Provide the (X, Y) coordinate of the cell's center where the given text is located.  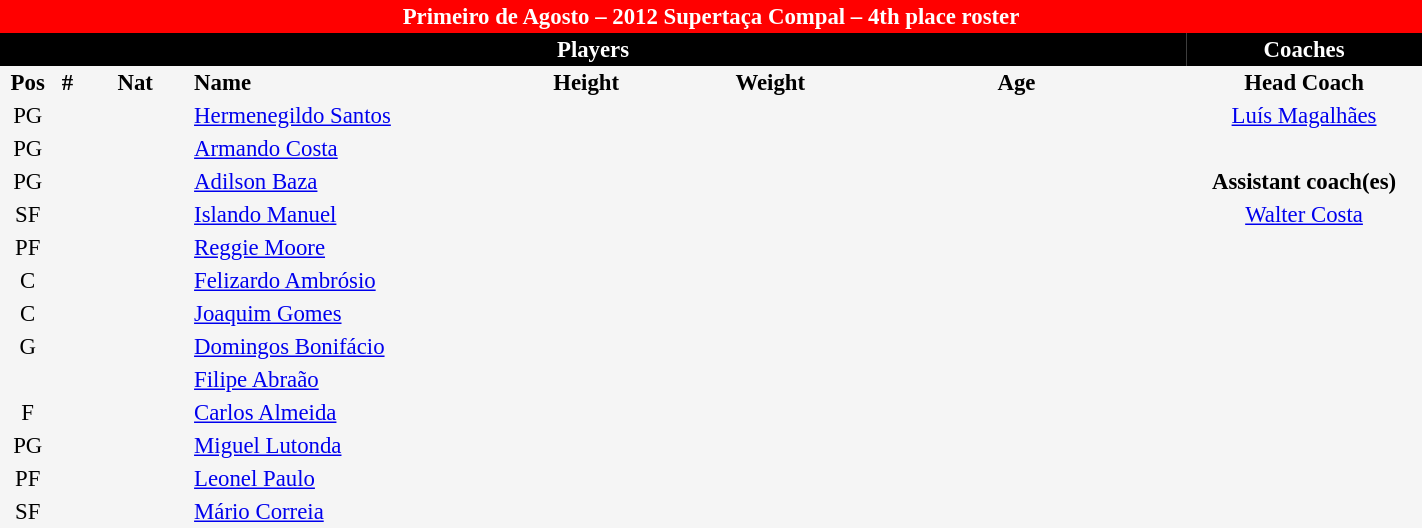
Hermenegildo Santos (335, 116)
Islando Manuel (335, 214)
Walter Costa (1304, 214)
Height (586, 82)
Mário Correia (335, 512)
Pos (28, 82)
Carlos Almeida (335, 412)
Leonel Paulo (335, 478)
Age (1016, 82)
F (28, 412)
Domingos Bonifácio (335, 346)
Adilson Baza (335, 182)
Reggie Moore (335, 248)
Primeiro de Agosto – 2012 Supertaça Compal – 4th place roster (711, 16)
Weight (770, 82)
G (28, 346)
# (67, 82)
Coaches (1304, 50)
Armando Costa (335, 148)
Nat (135, 82)
Name (335, 82)
Filipe Abraão (335, 380)
Players (593, 50)
Assistant coach(es) (1304, 182)
Miguel Lutonda (335, 446)
Joaquim Gomes (335, 314)
Head Coach (1304, 82)
Luís Magalhães (1304, 116)
Felizardo Ambrósio (335, 280)
